Detect which cell encompasses the target text, then output its [X, Y] center coordinate. 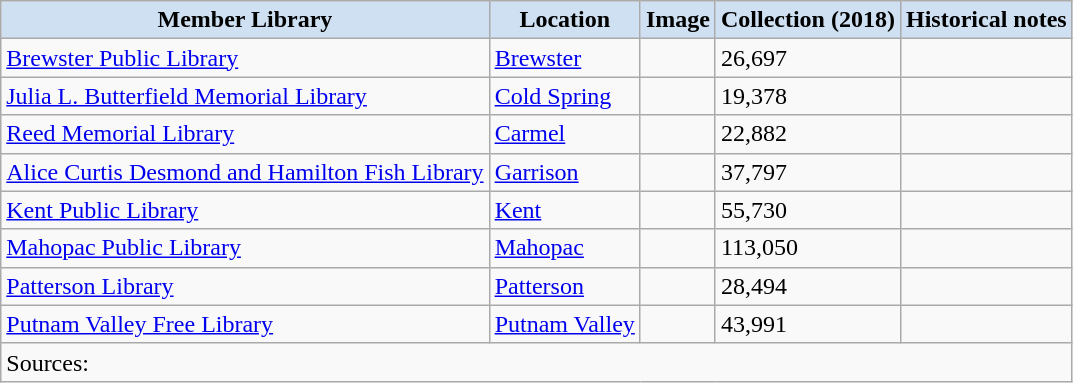
Julia L. Butterfield Memorial Library [245, 96]
Putnam Valley [564, 324]
22,882 [808, 134]
Alice Curtis Desmond and Hamilton Fish Library [245, 172]
Member Library [245, 20]
Patterson Library [245, 286]
Carmel [564, 134]
Cold Spring [564, 96]
Garrison [564, 172]
Mahopac [564, 248]
Brewster Public Library [245, 58]
Location [564, 20]
37,797 [808, 172]
55,730 [808, 210]
Brewster [564, 58]
Reed Memorial Library [245, 134]
Sources: [536, 362]
113,050 [808, 248]
26,697 [808, 58]
28,494 [808, 286]
19,378 [808, 96]
Patterson [564, 286]
Putnam Valley Free Library [245, 324]
Kent [564, 210]
Historical notes [986, 20]
Image [678, 20]
Mahopac Public Library [245, 248]
Kent Public Library [245, 210]
43,991 [808, 324]
Collection (2018) [808, 20]
